Search for the cell housing the specified text and yield its (X, Y) center coordinate. 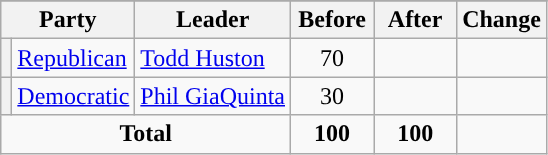
Change (502, 20)
Todd Huston (213, 58)
After (416, 20)
Leader (213, 20)
Before (332, 20)
Democratic (74, 96)
Republican (74, 58)
Total (146, 134)
Phil GiaQuinta (213, 96)
70 (332, 58)
30 (332, 96)
Party (68, 20)
